Provide the [X, Y] coordinate of the cell's center where the given text is located.  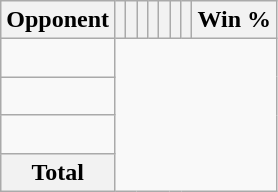
Opponent [58, 20]
Win % [234, 20]
Total [58, 172]
